Scan for the cell matching the given text and deliver its (X, Y) coordinate at center. 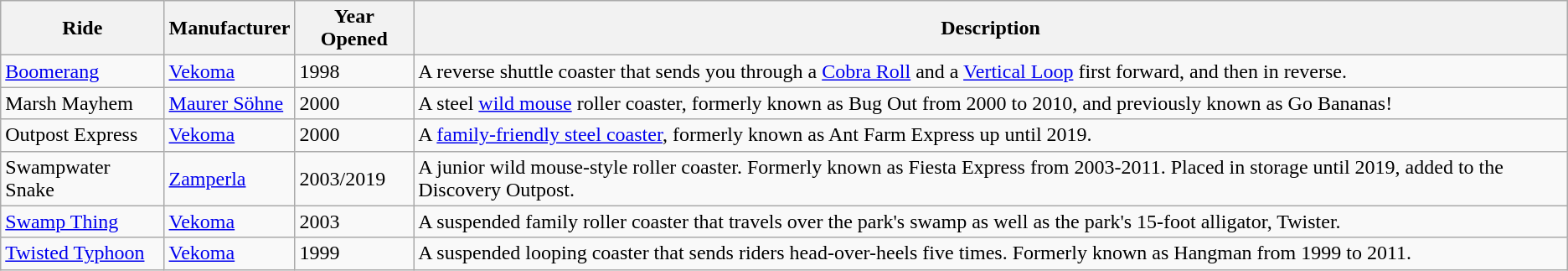
Twisted Typhoon (82, 253)
Marsh Mayhem (82, 103)
A reverse shuttle coaster that sends you through a Cobra Roll and a Vertical Loop first forward, and then in reverse. (990, 71)
A suspended looping coaster that sends riders head-over-heels five times. Formerly known as Hangman from 1999 to 2011. (990, 253)
2003/2019 (354, 178)
Ride (82, 29)
1999 (354, 253)
Swamp Thing (82, 221)
Manufacturer (230, 29)
Year Opened (354, 29)
A steel wild mouse roller coaster, formerly known as Bug Out from 2000 to 2010, and previously known as Go Bananas! (990, 103)
1998 (354, 71)
Maurer Söhne (230, 103)
A suspended family roller coaster that travels over the park's swamp as well as the park's 15-foot alligator, Twister. (990, 221)
2003 (354, 221)
Outpost Express (82, 135)
Boomerang (82, 71)
Swampwater Snake (82, 178)
Description (990, 29)
Zamperla (230, 178)
A family-friendly steel coaster, formerly known as Ant Farm Express up until 2019. (990, 135)
